Detect which cell encompasses the target text, then output its (X, Y) center coordinate. 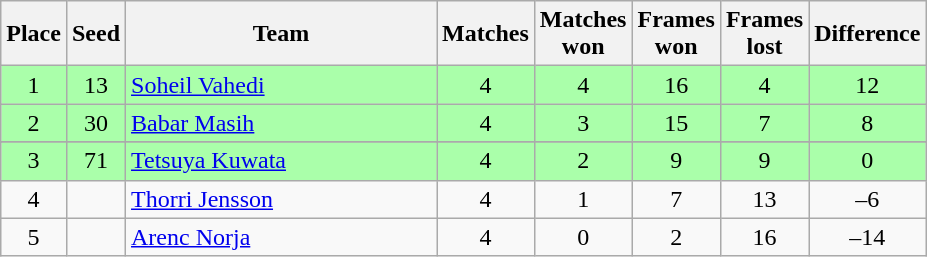
Babar Masih (282, 123)
71 (96, 161)
Matches won (583, 34)
5 (34, 237)
–14 (868, 237)
Team (282, 34)
Arenc Norja (282, 237)
Thorri Jensson (282, 199)
Matches (486, 34)
30 (96, 123)
8 (868, 123)
12 (868, 85)
Place (34, 34)
15 (676, 123)
Tetsuya Kuwata (282, 161)
Frames won (676, 34)
–6 (868, 199)
Soheil Vahedi (282, 85)
Frames lost (764, 34)
Difference (868, 34)
Seed (96, 34)
